Scan for the cell matching the given text and deliver its [X, Y] coordinate at center. 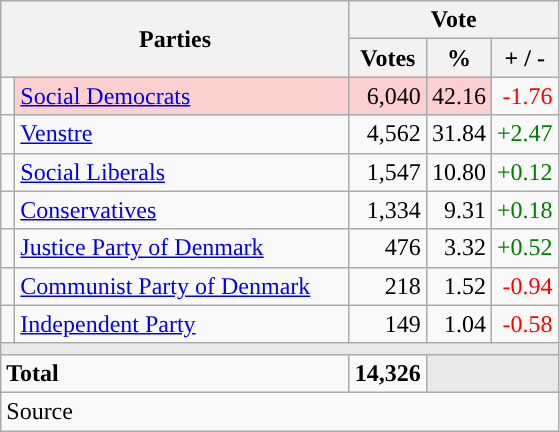
218 [388, 286]
Social Liberals [182, 172]
+0.18 [524, 210]
6,040 [388, 96]
% [458, 58]
+2.47 [524, 134]
Independent Party [182, 324]
1.52 [458, 286]
+0.12 [524, 172]
Parties [176, 39]
1.04 [458, 324]
476 [388, 248]
+ / - [524, 58]
4,562 [388, 134]
Total [176, 373]
Social Democrats [182, 96]
149 [388, 324]
Venstre [182, 134]
-0.58 [524, 324]
3.32 [458, 248]
42.16 [458, 96]
Vote [454, 20]
Justice Party of Denmark [182, 248]
14,326 [388, 373]
1,334 [388, 210]
+0.52 [524, 248]
Conservatives [182, 210]
9.31 [458, 210]
-1.76 [524, 96]
10.80 [458, 172]
1,547 [388, 172]
31.84 [458, 134]
Communist Party of Denmark [182, 286]
Votes [388, 58]
-0.94 [524, 286]
Source [280, 411]
